Output the [x, y] coordinate of the center of the cell containing the given text.  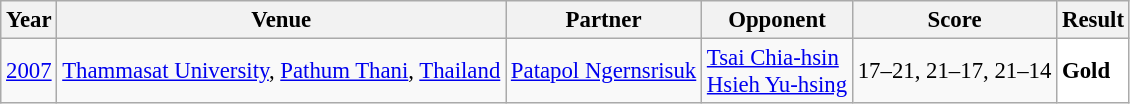
Year [29, 20]
Tsai Chia-hsin Hsieh Yu-hsing [778, 72]
Patapol Ngernsrisuk [604, 72]
Thammasat University, Pathum Thani, Thailand [282, 72]
Gold [1094, 72]
Opponent [778, 20]
Partner [604, 20]
2007 [29, 72]
Result [1094, 20]
Score [954, 20]
17–21, 21–17, 21–14 [954, 72]
Venue [282, 20]
